Capture the cell that displays the provided text and extract its (x, y) central coordinate. 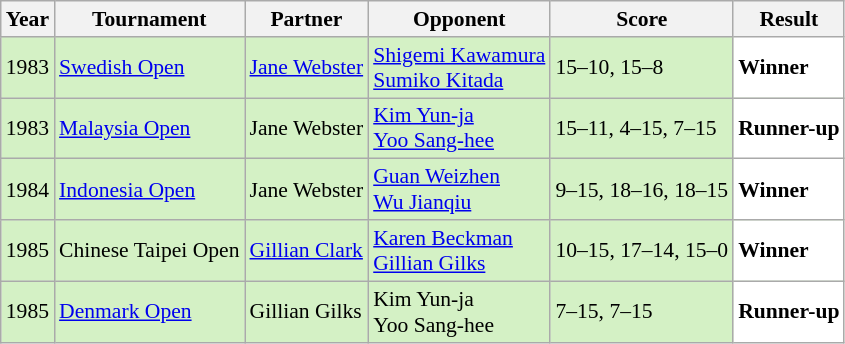
Gillian Gilks (306, 312)
Year (28, 19)
Opponent (459, 19)
1984 (28, 190)
9–15, 18–16, 18–15 (642, 190)
Partner (306, 19)
Denmark Open (149, 312)
Score (642, 19)
Karen Beckman Gillian Gilks (459, 250)
Gillian Clark (306, 250)
7–15, 7–15 (642, 312)
10–15, 17–14, 15–0 (642, 250)
Guan Weizhen Wu Jianqiu (459, 190)
Indonesia Open (149, 190)
15–10, 15–8 (642, 68)
Result (788, 19)
Shigemi Kawamura Sumiko Kitada (459, 68)
15–11, 4–15, 7–15 (642, 128)
Malaysia Open (149, 128)
Tournament (149, 19)
Swedish Open (149, 68)
Chinese Taipei Open (149, 250)
